Provide the [x, y] coordinate of the cell's center where the given text is located.  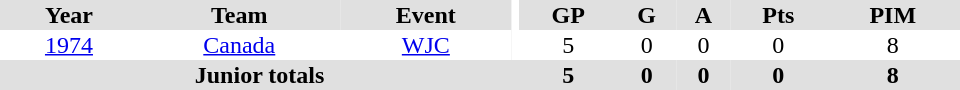
Canada [240, 45]
Event [426, 15]
GP [568, 15]
Team [240, 15]
Pts [778, 15]
WJC [426, 45]
A [704, 15]
Junior totals [260, 75]
PIM [893, 15]
1974 [69, 45]
G [646, 15]
Year [69, 15]
